Pinpoint the cell where the given text exists, returning its [X, Y] midpoint coordinate. 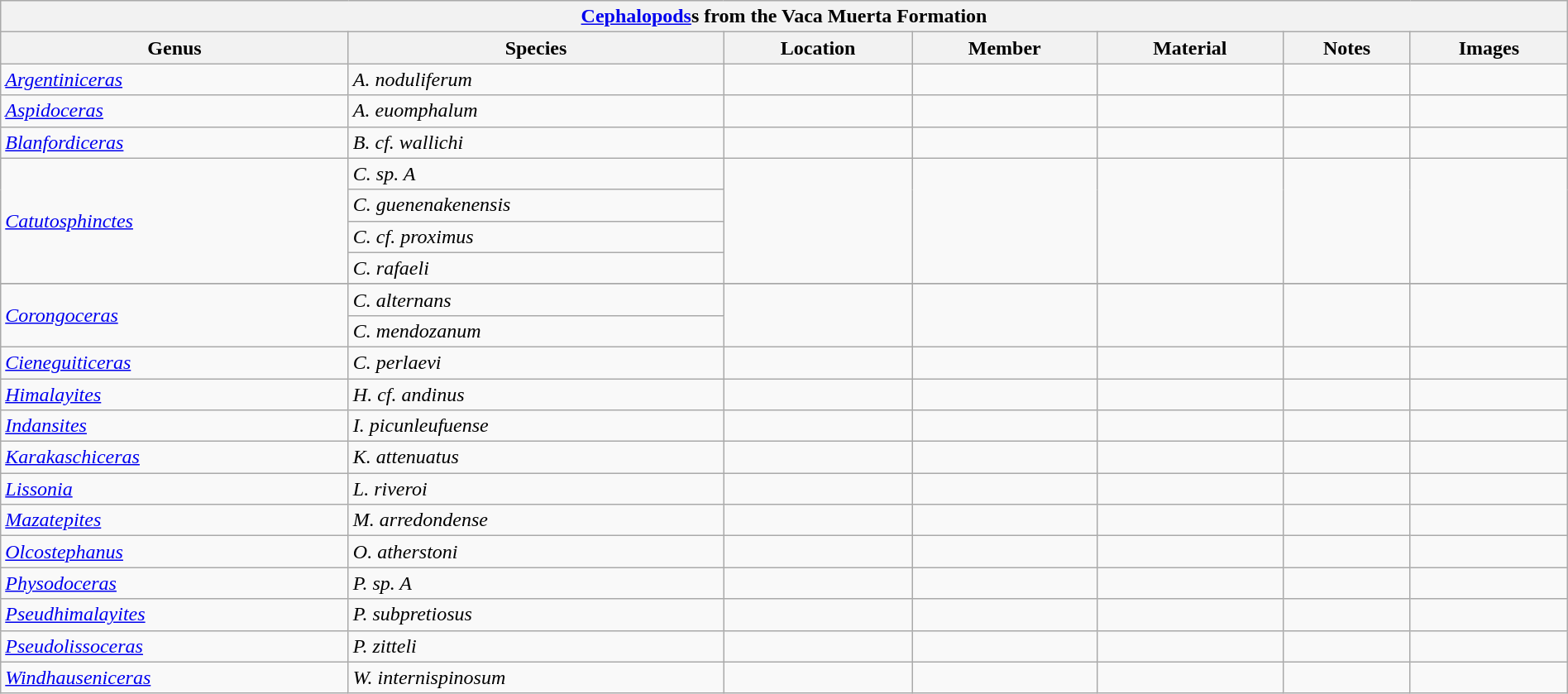
Himalayites [175, 395]
Cieneguiticeras [175, 362]
I. picunleufuense [536, 426]
Indansites [175, 426]
Blanfordiceras [175, 142]
Images [1489, 48]
Mazatepites [175, 520]
Physodoceras [175, 583]
C. cf. proximus [536, 237]
Aspidoceras [175, 111]
A. noduliferum [536, 79]
Windhauseniceras [175, 677]
Pseudolissoceras [175, 646]
Corongoceras [175, 315]
Species [536, 48]
A. euomphalum [536, 111]
Olcostephanus [175, 552]
W. internispinosum [536, 677]
C. mendozanum [536, 331]
L. riveroi [536, 489]
C. rafaeli [536, 268]
Material [1190, 48]
Pseudhimalayites [175, 615]
O. atherstoni [536, 552]
C. guenenakenensis [536, 205]
C. perlaevi [536, 362]
Cephalopodss from the Vaca Muerta Formation [784, 17]
P. zitteli [536, 646]
Notes [1347, 48]
Genus [175, 48]
C. sp. A [536, 174]
P. subpretiosus [536, 615]
K. attenuatus [536, 457]
Argentiniceras [175, 79]
M. arredondense [536, 520]
Karakaschiceras [175, 457]
P. sp. A [536, 583]
Lissonia [175, 489]
B. cf. wallichi [536, 142]
Member [1004, 48]
C. alternans [536, 299]
Catutosphinctes [175, 221]
Location [819, 48]
H. cf. andinus [536, 395]
